For the text-containing cell, return its midpoint in [x, y] coordinate format. 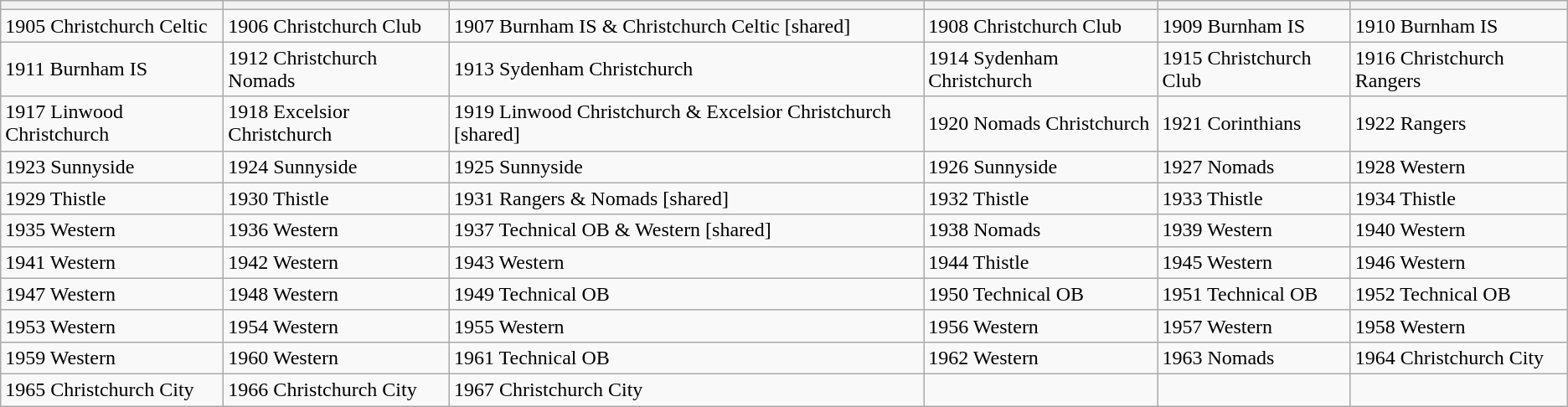
1950 Technical OB [1040, 294]
1935 Western [112, 230]
1956 Western [1040, 326]
1955 Western [686, 326]
1957 Western [1254, 326]
1911 Burnham IS [112, 69]
1915 Christchurch Club [1254, 69]
1963 Nomads [1254, 358]
1951 Technical OB [1254, 294]
1916 Christchurch Rangers [1459, 69]
1962 Western [1040, 358]
1913 Sydenham Christchurch [686, 69]
1945 Western [1254, 262]
1932 Thistle [1040, 198]
1908 Christchurch Club [1040, 26]
1941 Western [112, 262]
1946 Western [1459, 262]
1928 Western [1459, 167]
1920 Nomads Christchurch [1040, 124]
1929 Thistle [112, 198]
1925 Sunnyside [686, 167]
1910 Burnham IS [1459, 26]
1933 Thistle [1254, 198]
1959 Western [112, 358]
1922 Rangers [1459, 124]
1909 Burnham IS [1254, 26]
1954 Western [337, 326]
1940 Western [1459, 230]
1907 Burnham IS & Christchurch Celtic [shared] [686, 26]
1937 Technical OB & Western [shared] [686, 230]
1936 Western [337, 230]
1960 Western [337, 358]
1943 Western [686, 262]
1926 Sunnyside [1040, 167]
1964 Christchurch City [1459, 358]
1914 Sydenham Christchurch [1040, 69]
1930 Thistle [337, 198]
1905 Christchurch Celtic [112, 26]
1923 Sunnyside [112, 167]
1919 Linwood Christchurch & Excelsior Christchurch [shared] [686, 124]
1912 Christchurch Nomads [337, 69]
1967 Christchurch City [686, 389]
1961 Technical OB [686, 358]
1947 Western [112, 294]
1952 Technical OB [1459, 294]
1924 Sunnyside [337, 167]
1939 Western [1254, 230]
1953 Western [112, 326]
1949 Technical OB [686, 294]
1942 Western [337, 262]
1944 Thistle [1040, 262]
1918 Excelsior Christchurch [337, 124]
1965 Christchurch City [112, 389]
1958 Western [1459, 326]
1966 Christchurch City [337, 389]
1906 Christchurch Club [337, 26]
1948 Western [337, 294]
1931 Rangers & Nomads [shared] [686, 198]
1927 Nomads [1254, 167]
1938 Nomads [1040, 230]
1921 Corinthians [1254, 124]
1934 Thistle [1459, 198]
1917 Linwood Christchurch [112, 124]
